Locate the cell with the specified text and output its [x, y] center coordinate. 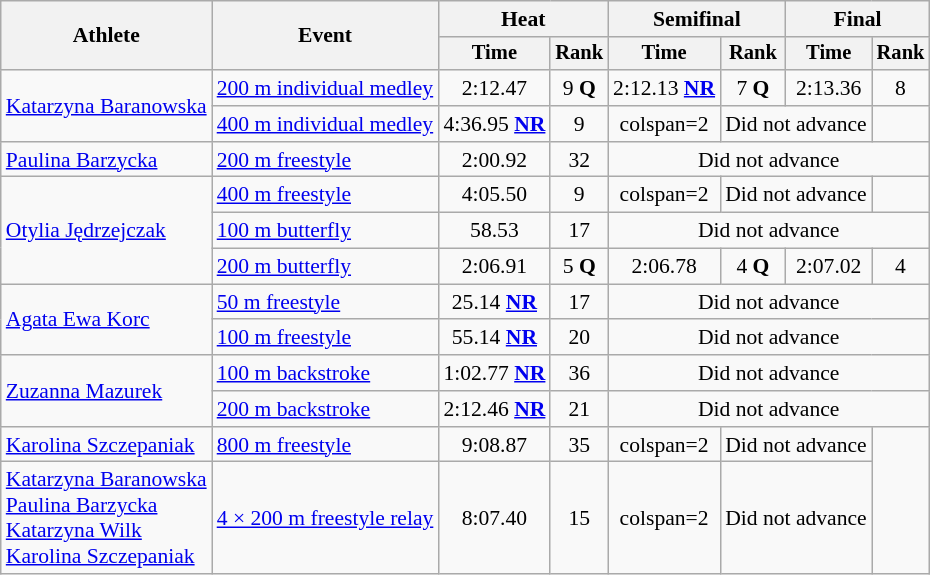
9 Q [579, 88]
Athlete [106, 36]
Semifinal [697, 19]
4 [901, 267]
100 m backstroke [326, 373]
15 [579, 518]
Karolina Szczepaniak [106, 445]
2:07.02 [829, 267]
25.14 NR [494, 302]
35 [579, 445]
Final [858, 19]
Paulina Barzycka [106, 160]
200 m butterfly [326, 267]
400 m freestyle [326, 195]
58.53 [494, 231]
5 Q [579, 267]
21 [579, 409]
9:08.87 [494, 445]
2:06.91 [494, 267]
55.14 NR [494, 338]
7 Q [753, 88]
100 m butterfly [326, 231]
36 [579, 373]
8 [901, 88]
Heat [523, 19]
50 m freestyle [326, 302]
Otylia Jędrzejczak [106, 230]
8:07.40 [494, 518]
2:12.47 [494, 88]
400 m individual medley [326, 124]
4:05.50 [494, 195]
1:02.77 NR [494, 373]
100 m freestyle [326, 338]
200 m backstroke [326, 409]
4 Q [753, 267]
20 [579, 338]
4:36.95 NR [494, 124]
800 m freestyle [326, 445]
4 × 200 m freestyle relay [326, 518]
200 m individual medley [326, 88]
200 m freestyle [326, 160]
2:06.78 [664, 267]
Agata Ewa Korc [106, 320]
2:12.46 NR [494, 409]
Katarzyna Baranowska [106, 106]
Katarzyna BaranowskaPaulina BarzyckaKatarzyna WilkKarolina Szczepaniak [106, 518]
2:00.92 [494, 160]
32 [579, 160]
Zuzanna Mazurek [106, 390]
2:13.36 [829, 88]
Event [326, 36]
2:12.13 NR [664, 88]
